Pinpoint the cell where the given text exists, returning its (x, y) midpoint coordinate. 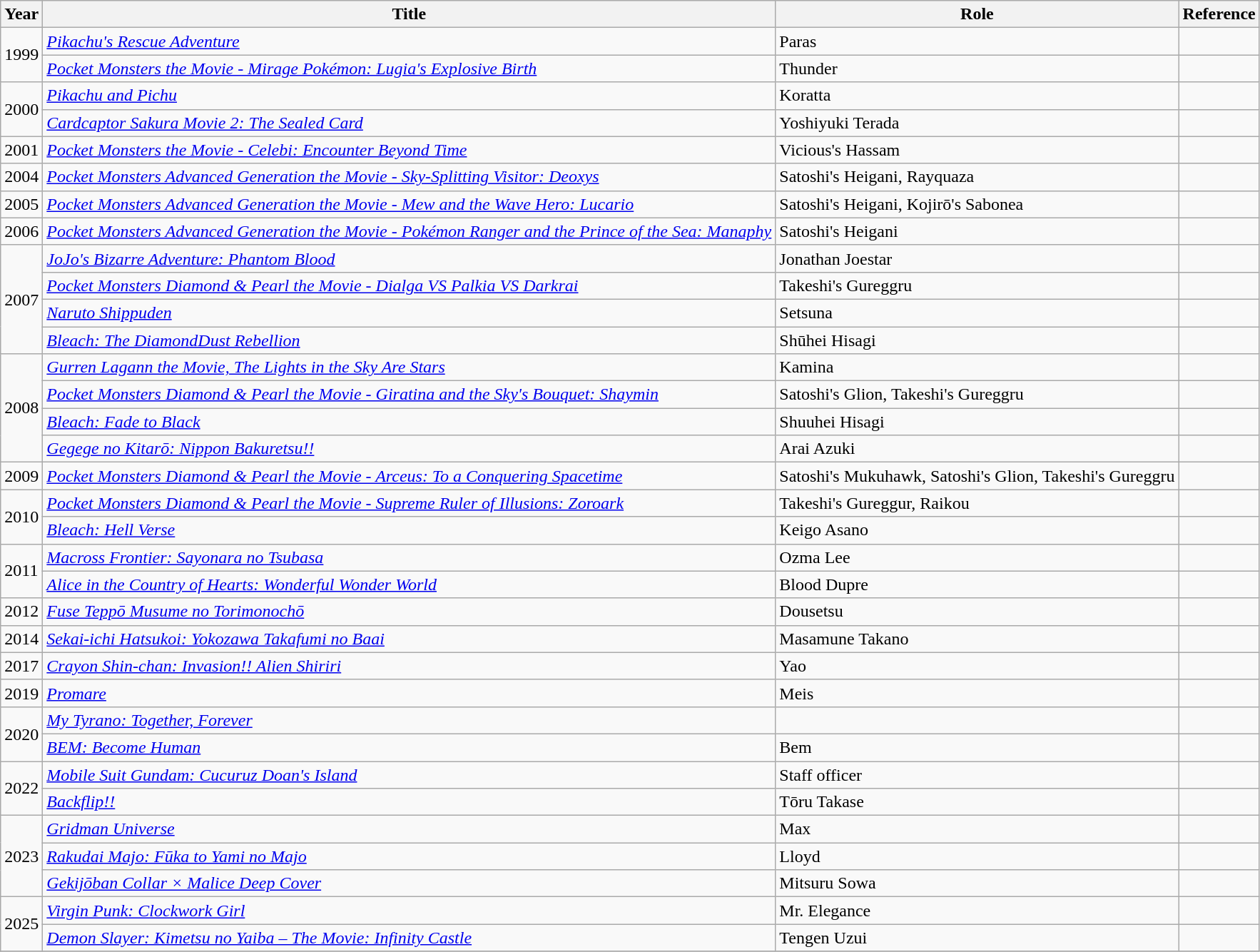
Pocket Monsters the Movie - Celebi: Encounter Beyond Time (410, 150)
2007 (21, 299)
Ozma Lee (977, 557)
Bleach: The DiamondDust Rebellion (410, 340)
Jonathan Joestar (977, 258)
Gurren Lagann the Movie, The Lights in the Sky Are Stars (410, 368)
Pocket Monsters Diamond & Pearl the Movie - Supreme Ruler of Illusions: Zoroark (410, 503)
Title (410, 14)
2023 (21, 856)
Shūhei Hisagi (977, 340)
2008 (21, 408)
Tengen Uzui (977, 938)
Bem (977, 747)
Yao (977, 666)
Vicious's Hassam (977, 150)
Cardcaptor Sakura Movie 2: The Sealed Card (410, 123)
Pocket Monsters Diamond & Pearl the Movie - Arceus: To a Conquering Spacetime (410, 476)
2011 (21, 571)
Blood Dupre (977, 584)
My Tyrano: Together, Forever (410, 720)
2017 (21, 666)
Masamune Takano (977, 639)
Keigo Asano (977, 530)
Pocket Monsters Advanced Generation the Movie - Sky-Splitting Visitor: Deoxys (410, 177)
Reference (1219, 14)
Staff officer (977, 774)
Lloyd (977, 856)
Pikachu's Rescue Adventure (410, 41)
Virgin Punk: Clockwork Girl (410, 911)
Satoshi's Heigani (977, 231)
Promare (410, 693)
2012 (21, 612)
Pocket Monsters Diamond & Pearl the Movie - Dialga VS Palkia VS Darkrai (410, 285)
Backflip!! (410, 802)
Crayon Shin-chan: Invasion!! Alien Shiriri (410, 666)
2019 (21, 693)
Mr. Elegance (977, 911)
1999 (21, 55)
Shuuhei Hisagi (977, 422)
Takeshi's Gureggru (977, 285)
Rakudai Majo: Fūka to Yami no Majo (410, 856)
Meis (977, 693)
2001 (21, 150)
Sekai-ichi Hatsukoi: Yokozawa Takafumi no Baai (410, 639)
Mitsuru Sowa (977, 883)
Fuse Teppō Musume no Torimonochō (410, 612)
Pocket Monsters Advanced Generation the Movie - Pokémon Ranger and the Prince of the Sea: Manaphy (410, 231)
JoJo's Bizarre Adventure: Phantom Blood (410, 258)
2009 (21, 476)
Pocket Monsters Advanced Generation the Movie - Mew and the Wave Hero: Lucario (410, 204)
2000 (21, 109)
Pocket Monsters the Movie - Mirage Pokémon: Lugia's Explosive Birth (410, 69)
Kamina (977, 368)
Dousetsu (977, 612)
Gekijōban Collar × Malice Deep Cover (410, 883)
2025 (21, 924)
Year (21, 14)
Mobile Suit Gundam: Cucuruz Doan's Island (410, 774)
Thunder (977, 69)
BEM: Become Human (410, 747)
Demon Slayer: Kimetsu no Yaiba – The Movie: Infinity Castle (410, 938)
Bleach: Fade to Black (410, 422)
2020 (21, 734)
Gridman Universe (410, 829)
Bleach: Hell Verse (410, 530)
Role (977, 14)
Setsuna (977, 313)
Naruto Shippuden (410, 313)
Satoshi's Glion, Takeshi's Gureggru (977, 395)
2010 (21, 517)
Alice in the Country of Hearts: Wonderful Wonder World (410, 584)
2014 (21, 639)
Pocket Monsters Diamond & Pearl the Movie - Giratina and the Sky's Bouquet: Shaymin (410, 395)
Satoshi's Heigani, Kojirō's Sabonea (977, 204)
Satoshi's Mukuhawk, Satoshi's Glion, Takeshi's Gureggru (977, 476)
Takeshi's Gureggur, Raikou (977, 503)
Tōru Takase (977, 802)
Koratta (977, 96)
Satoshi's Heigani, Rayquaza (977, 177)
2005 (21, 204)
2004 (21, 177)
Macross Frontier: Sayonara no Tsubasa (410, 557)
Gegege no Kitarō: Nippon Bakuretsu!! (410, 449)
Pikachu and Pichu (410, 96)
Paras (977, 41)
Max (977, 829)
Arai Azuki (977, 449)
Yoshiyuki Terada (977, 123)
2022 (21, 788)
2006 (21, 231)
